Identify which cell holds the provided text, then report its [x, y] central coordinate. 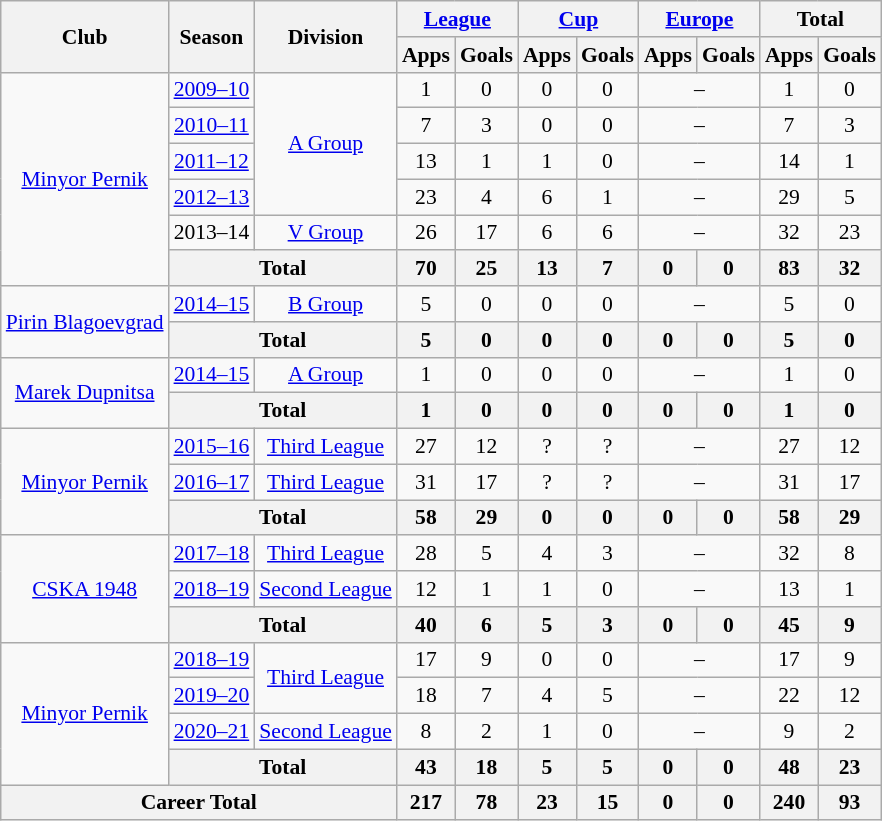
2016–17 [212, 482]
Career Total [199, 803]
45 [789, 625]
14 [789, 162]
Europe [700, 19]
League [458, 19]
217 [426, 803]
2011–12 [212, 162]
B Group [326, 304]
2019–20 [212, 696]
2020–21 [212, 732]
26 [426, 233]
240 [789, 803]
Club [85, 36]
78 [486, 803]
2015–16 [212, 447]
Pirin Blagoevgrad [85, 322]
2017–18 [212, 554]
CSKA 1948 [85, 590]
93 [850, 803]
2010–11 [212, 126]
43 [426, 767]
83 [789, 269]
Season [212, 36]
15 [608, 803]
28 [426, 554]
48 [789, 767]
22 [789, 696]
Cup [578, 19]
Marek Dupnitsa [85, 392]
2012–13 [212, 197]
2009–10 [212, 90]
2013–14 [212, 233]
Division [326, 36]
70 [426, 269]
40 [426, 625]
25 [486, 269]
V Group [326, 233]
